Find where the given text appears and provide that cell's center as [X, Y] coordinate. 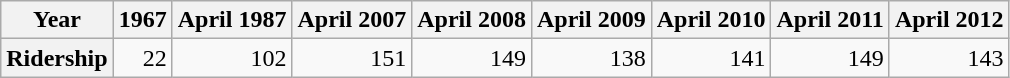
April 2009 [591, 20]
138 [591, 58]
April 2010 [711, 20]
1967 [142, 20]
April 2008 [472, 20]
April 2012 [949, 20]
143 [949, 58]
141 [711, 58]
Year [57, 20]
151 [352, 58]
22 [142, 58]
April 1987 [232, 20]
102 [232, 58]
April 2011 [830, 20]
Ridership [57, 58]
April 2007 [352, 20]
